From the cell containing the given text, extract its center point as [X, Y] coordinate. 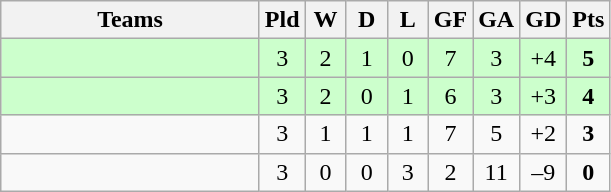
6 [450, 96]
GA [496, 20]
Teams [130, 20]
+2 [544, 134]
–9 [544, 172]
+4 [544, 58]
11 [496, 172]
4 [588, 96]
Pts [588, 20]
GF [450, 20]
Pld [282, 20]
L [408, 20]
GD [544, 20]
W [326, 20]
+3 [544, 96]
D [366, 20]
